Find where the given text appears and provide that cell's center as (x, y) coordinate. 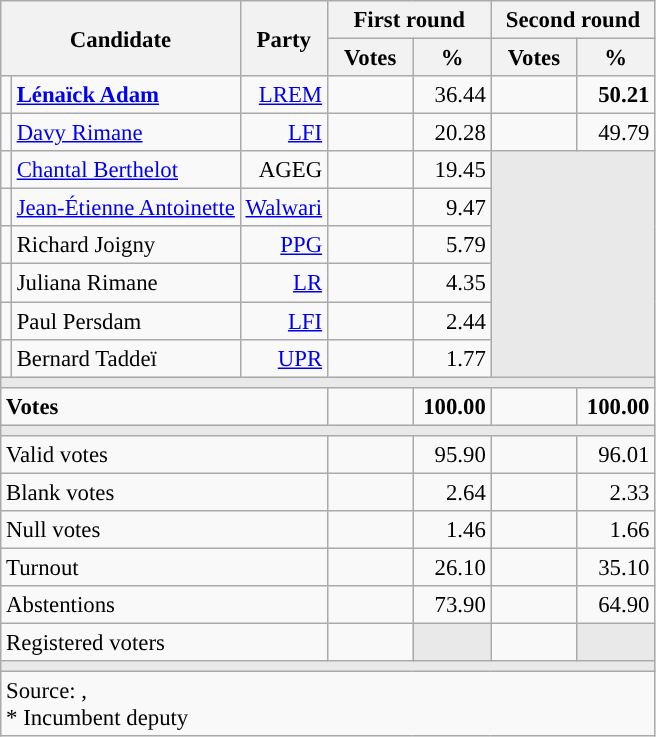
Chantal Berthelot (126, 170)
Davy Rimane (126, 133)
LREM (284, 95)
PPG (284, 245)
1.46 (452, 530)
2.33 (616, 492)
96.01 (616, 455)
First round (409, 20)
Second round (573, 20)
Turnout (164, 567)
Party (284, 38)
73.90 (452, 605)
2.44 (452, 321)
2.64 (452, 492)
35.10 (616, 567)
Candidate (120, 38)
9.47 (452, 208)
4.35 (452, 283)
Source: , * Incumbent deputy (328, 704)
Bernard Taddeï (126, 358)
36.44 (452, 95)
UPR (284, 358)
Paul Persdam (126, 321)
AGEG (284, 170)
64.90 (616, 605)
Blank votes (164, 492)
Walwari (284, 208)
Abstentions (164, 605)
Jean-Étienne Antoinette (126, 208)
Lénaïck Adam (126, 95)
LR (284, 283)
Registered voters (164, 643)
1.77 (452, 358)
19.45 (452, 170)
95.90 (452, 455)
26.10 (452, 567)
5.79 (452, 245)
20.28 (452, 133)
49.79 (616, 133)
Null votes (164, 530)
Juliana Rimane (126, 283)
Richard Joigny (126, 245)
50.21 (616, 95)
Valid votes (164, 455)
1.66 (616, 530)
